Identify which cell holds the provided text, then report its (x, y) central coordinate. 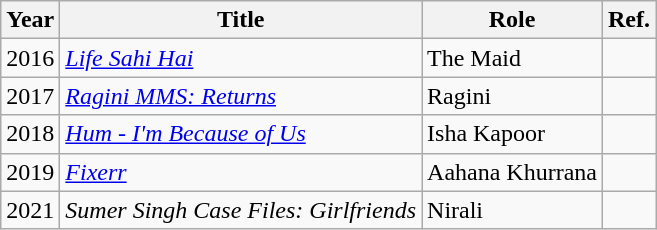
Ref. (630, 20)
2021 (30, 210)
Title (241, 20)
2017 (30, 96)
Role (512, 20)
Ragini (512, 96)
2016 (30, 58)
Nirali (512, 210)
2019 (30, 172)
Year (30, 20)
Hum - I'm Because of Us (241, 134)
Fixerr (241, 172)
2018 (30, 134)
Isha Kapoor (512, 134)
Life Sahi Hai (241, 58)
Sumer Singh Case Files: Girlfriends (241, 210)
Ragini MMS: Returns (241, 96)
Aahana Khurrana (512, 172)
The Maid (512, 58)
